Identify which cell holds the provided text, then report its [x, y] central coordinate. 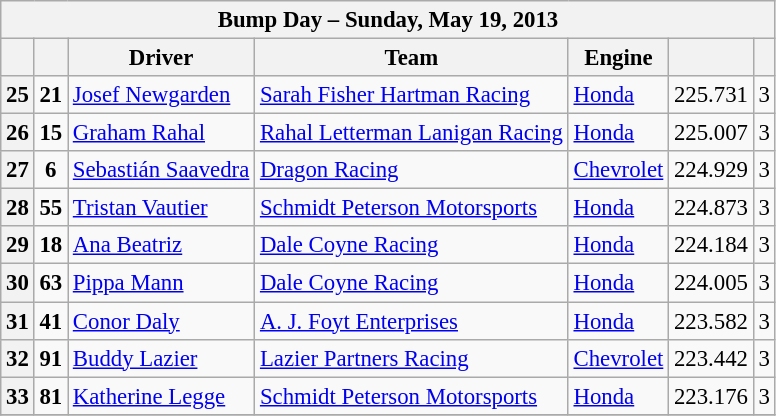
33 [18, 396]
223.176 [712, 396]
Katherine Legge [162, 396]
6 [50, 170]
55 [50, 208]
224.929 [712, 170]
30 [18, 283]
Rahal Letterman Lanigan Racing [412, 133]
223.442 [712, 358]
224.005 [712, 283]
Sarah Fisher Hartman Racing [412, 95]
Bump Day – Sunday, May 19, 2013 [388, 20]
31 [18, 321]
Josef Newgarden [162, 95]
Pippa Mann [162, 283]
A. J. Foyt Enterprises [412, 321]
224.184 [712, 245]
41 [50, 321]
223.582 [712, 321]
27 [18, 170]
224.873 [712, 208]
225.731 [712, 95]
225.007 [712, 133]
Engine [618, 58]
Dragon Racing [412, 170]
21 [50, 95]
18 [50, 245]
Sebastián Saavedra [162, 170]
28 [18, 208]
29 [18, 245]
Conor Daly [162, 321]
81 [50, 396]
Ana Beatriz [162, 245]
Graham Rahal [162, 133]
Team [412, 58]
25 [18, 95]
91 [50, 358]
Lazier Partners Racing [412, 358]
63 [50, 283]
Driver [162, 58]
Buddy Lazier [162, 358]
Tristan Vautier [162, 208]
26 [18, 133]
32 [18, 358]
15 [50, 133]
